Extract the (X, Y) coordinate from the center of the cell holding the provided text.  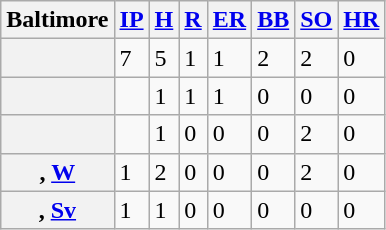
H (164, 20)
ER (229, 20)
BB (274, 20)
, Sv (58, 210)
7 (132, 58)
IP (132, 20)
SO (316, 20)
Baltimore (58, 20)
R (193, 20)
, W (58, 172)
HR (362, 20)
5 (164, 58)
